Find where the given text appears and provide that cell's center as (X, Y) coordinate. 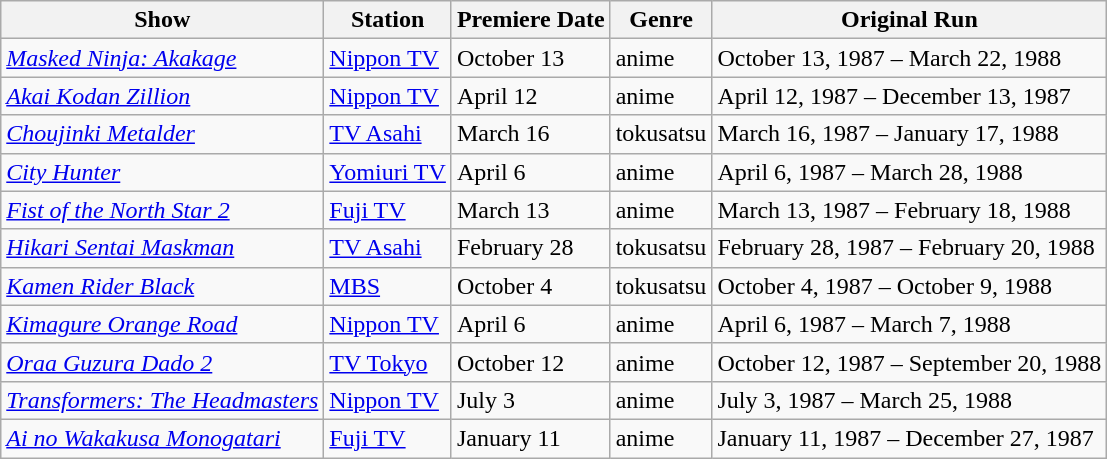
January 11, 1987 – December 27, 1987 (910, 438)
Yomiuri TV (388, 172)
Fist of the North Star 2 (162, 210)
Choujinki Metalder (162, 134)
TV Tokyo (388, 362)
Genre (661, 20)
Show (162, 20)
January 11 (530, 438)
City Hunter (162, 172)
October 13, 1987 – March 22, 1988 (910, 58)
October 4 (530, 286)
April 6, 1987 – March 28, 1988 (910, 172)
Ai no Wakakusa Monogatari (162, 438)
April 12, 1987 – December 13, 1987 (910, 96)
October 13 (530, 58)
Premiere Date (530, 20)
Transformers: The Headmasters (162, 400)
Station (388, 20)
Masked Ninja: Akakage (162, 58)
March 13, 1987 – February 18, 1988 (910, 210)
October 4, 1987 – October 9, 1988 (910, 286)
July 3 (530, 400)
October 12, 1987 – September 20, 1988 (910, 362)
April 12 (530, 96)
October 12 (530, 362)
February 28 (530, 248)
Kimagure Orange Road (162, 324)
April 6, 1987 – March 7, 1988 (910, 324)
Original Run (910, 20)
Hikari Sentai Maskman (162, 248)
July 3, 1987 – March 25, 1988 (910, 400)
MBS (388, 286)
March 13 (530, 210)
Kamen Rider Black (162, 286)
February 28, 1987 – February 20, 1988 (910, 248)
March 16 (530, 134)
Oraa Guzura Dado 2 (162, 362)
March 16, 1987 – January 17, 1988 (910, 134)
Akai Kodan Zillion (162, 96)
